Extract the [X, Y] coordinate from the center of the cell holding the provided text.  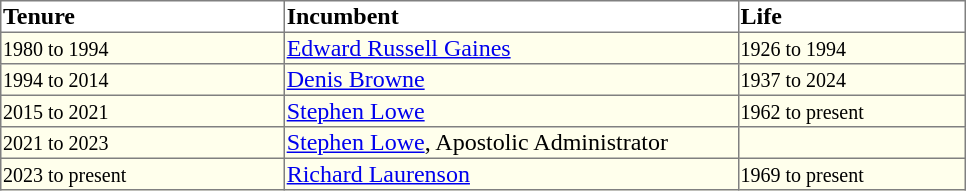
2015 to 2021 [143, 111]
1980 to 1994 [143, 48]
Denis Browne [511, 80]
Richard Laurenson [511, 174]
Incumbent [511, 17]
1994 to 2014 [143, 80]
Stephen Lowe, Apostolic Administrator [511, 143]
Edward Russell Gaines [511, 48]
Tenure [143, 17]
Life [852, 17]
1962 to present [852, 111]
2021 to 2023 [143, 143]
1937 to 2024 [852, 80]
1969 to present [852, 174]
2023 to present [143, 174]
Stephen Lowe [511, 111]
1926 to 1994 [852, 48]
